Find where the given text appears and provide that cell's center as (X, Y) coordinate. 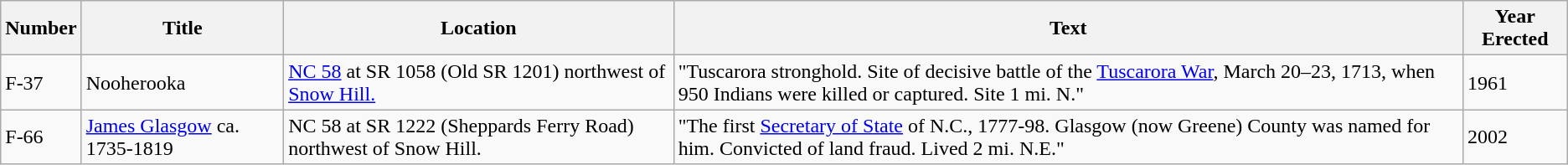
Year Erected (1514, 28)
2002 (1514, 137)
NC 58 at SR 1058 (Old SR 1201) northwest of Snow Hill. (479, 82)
NC 58 at SR 1222 (Sheppards Ferry Road) northwest of Snow Hill. (479, 137)
"Tuscarora stronghold. Site of decisive battle of the Tuscarora War, March 20–23, 1713, when 950 Indians were killed or captured. Site 1 mi. N." (1068, 82)
Text (1068, 28)
Number (41, 28)
James Glasgow ca. 1735-1819 (183, 137)
F-37 (41, 82)
F-66 (41, 137)
Nooherooka (183, 82)
Location (479, 28)
1961 (1514, 82)
Title (183, 28)
"The first Secretary of State of N.C., 1777-98. Glasgow (now Greene) County was named for him. Convicted of land fraud. Lived 2 mi. N.E." (1068, 137)
